Identify which cell holds the provided text, then report its (X, Y) central coordinate. 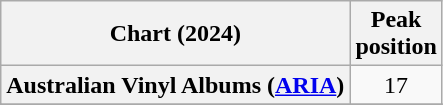
17 (396, 85)
Peakposition (396, 34)
Chart (2024) (176, 34)
Australian Vinyl Albums (ARIA) (176, 85)
